Find where the given text appears and provide that cell's center as (x, y) coordinate. 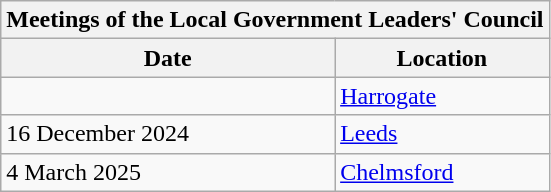
4 March 2025 (168, 172)
Location (442, 58)
Meetings of the Local Government Leaders' Council (275, 20)
Leeds (442, 134)
Date (168, 58)
16 December 2024 (168, 134)
Chelmsford (442, 172)
Harrogate (442, 96)
